Output the [x, y] coordinate of the center of the cell containing the given text.  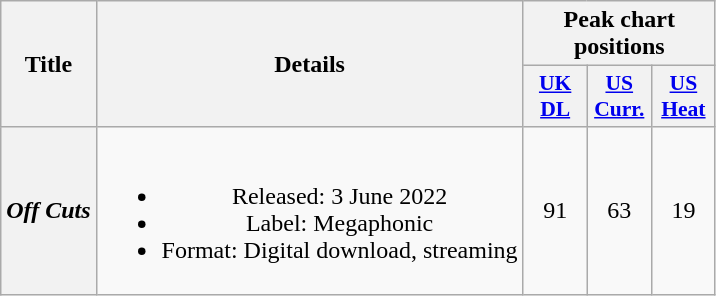
USCurr. [619, 96]
Off Cuts [48, 210]
63 [619, 210]
Released: 3 June 2022Label: MegaphonicFormat: Digital download, streaming [310, 210]
Details [310, 64]
19 [683, 210]
Title [48, 64]
Peak chart positions [619, 34]
UKDL [555, 96]
91 [555, 210]
USHeat [683, 96]
